Find where the given text appears and provide that cell's center as [x, y] coordinate. 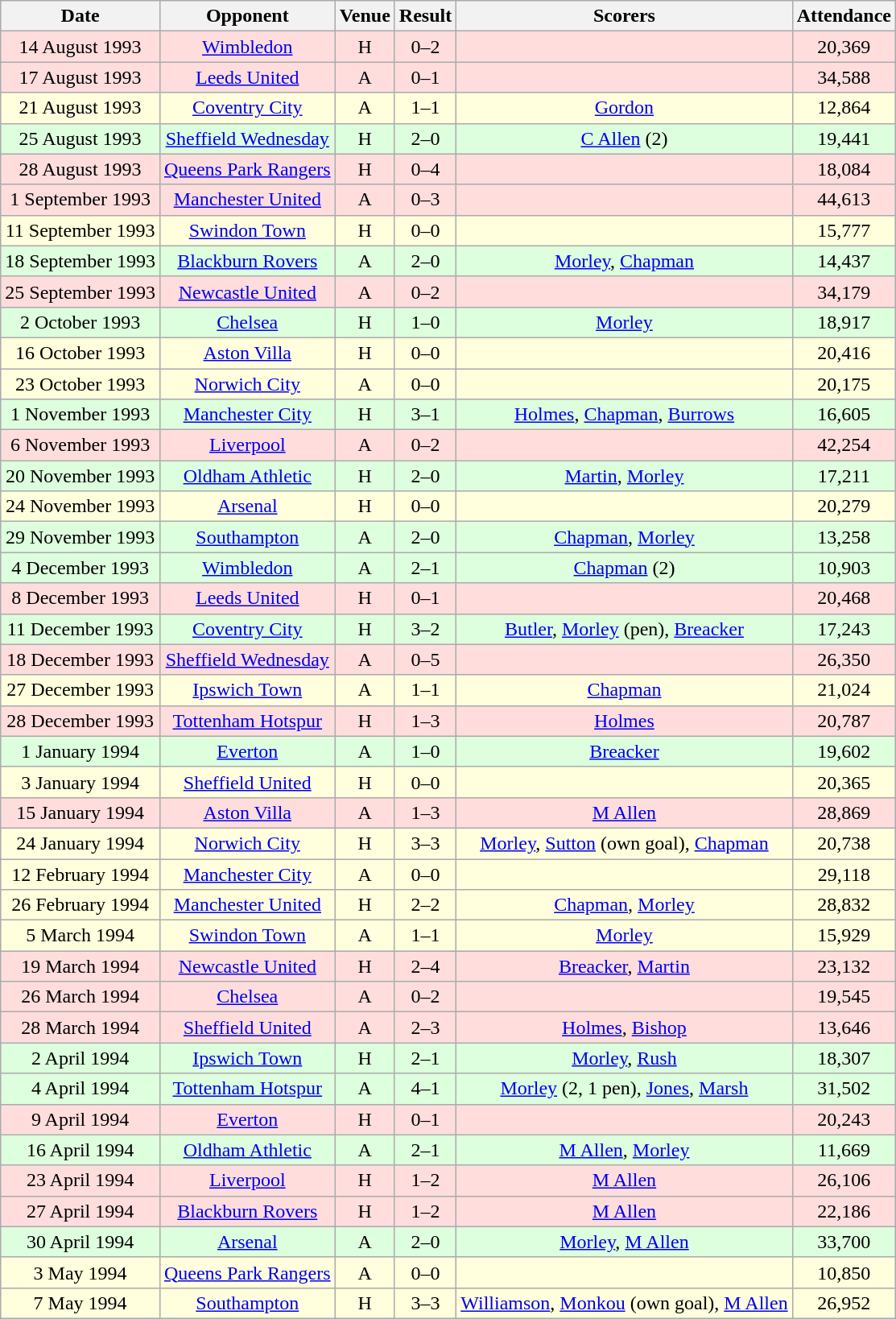
0–5 [425, 659]
18,307 [844, 1058]
33,700 [844, 1242]
12 February 1994 [81, 874]
10,850 [844, 1272]
17 August 1993 [81, 77]
25 September 1993 [81, 292]
17,211 [844, 476]
3 May 1994 [81, 1272]
28 March 1994 [81, 1027]
Venue [365, 16]
18,084 [844, 169]
15,929 [844, 936]
Scorers [625, 16]
34,179 [844, 292]
12,864 [844, 108]
22,186 [844, 1211]
20,369 [844, 47]
Morley, Rush [625, 1058]
13,646 [844, 1027]
20,738 [844, 843]
19,441 [844, 139]
1 September 1993 [81, 200]
Morley, Sutton (own goal), Chapman [625, 843]
28 December 1993 [81, 721]
Holmes, Bishop [625, 1027]
20,243 [844, 1119]
26,952 [844, 1303]
24 November 1993 [81, 507]
34,588 [844, 77]
15 January 1994 [81, 812]
Breacker, Martin [625, 966]
Chapman [625, 690]
26,350 [844, 659]
16,605 [844, 415]
14,437 [844, 261]
3–2 [425, 629]
10,903 [844, 568]
11,669 [844, 1150]
29 November 1993 [81, 537]
C Allen (2) [625, 139]
Chapman (2) [625, 568]
8 December 1993 [81, 598]
Opponent [247, 16]
Gordon [625, 108]
18 September 1993 [81, 261]
Date [81, 16]
20,279 [844, 507]
21 August 1993 [81, 108]
20,416 [844, 353]
42,254 [844, 445]
26,106 [844, 1180]
Holmes [625, 721]
7 May 1994 [81, 1303]
19 March 1994 [81, 966]
20 November 1993 [81, 476]
6 November 1993 [81, 445]
Breacker [625, 751]
20,787 [844, 721]
29,118 [844, 874]
Butler, Morley (pen), Breacker [625, 629]
20,365 [844, 782]
15,777 [844, 230]
44,613 [844, 200]
25 August 1993 [81, 139]
19,602 [844, 751]
28,832 [844, 905]
28 August 1993 [81, 169]
27 April 1994 [81, 1211]
18 December 1993 [81, 659]
30 April 1994 [81, 1242]
Morley (2, 1 pen), Jones, Marsh [625, 1089]
16 October 1993 [81, 353]
26 March 1994 [81, 997]
4–1 [425, 1089]
Martin, Morley [625, 476]
5 March 1994 [81, 936]
16 April 1994 [81, 1150]
24 January 1994 [81, 843]
21,024 [844, 690]
Morley, M Allen [625, 1242]
Williamson, Monkou (own goal), M Allen [625, 1303]
14 August 1993 [81, 47]
Result [425, 16]
2–2 [425, 905]
2 April 1994 [81, 1058]
2–3 [425, 1027]
19,545 [844, 997]
M Allen, Morley [625, 1150]
2–4 [425, 966]
9 April 1994 [81, 1119]
3 January 1994 [81, 782]
2 October 1993 [81, 322]
23 October 1993 [81, 384]
0–3 [425, 200]
Attendance [844, 16]
Morley, Chapman [625, 261]
18,917 [844, 322]
1 November 1993 [81, 415]
0–4 [425, 169]
11 December 1993 [81, 629]
27 December 1993 [81, 690]
3–1 [425, 415]
23,132 [844, 966]
20,468 [844, 598]
13,258 [844, 537]
26 February 1994 [81, 905]
28,869 [844, 812]
23 April 1994 [81, 1180]
1 January 1994 [81, 751]
11 September 1993 [81, 230]
17,243 [844, 629]
31,502 [844, 1089]
4 April 1994 [81, 1089]
20,175 [844, 384]
4 December 1993 [81, 568]
Holmes, Chapman, Burrows [625, 415]
